Find where the given text appears and provide that cell's center as (X, Y) coordinate. 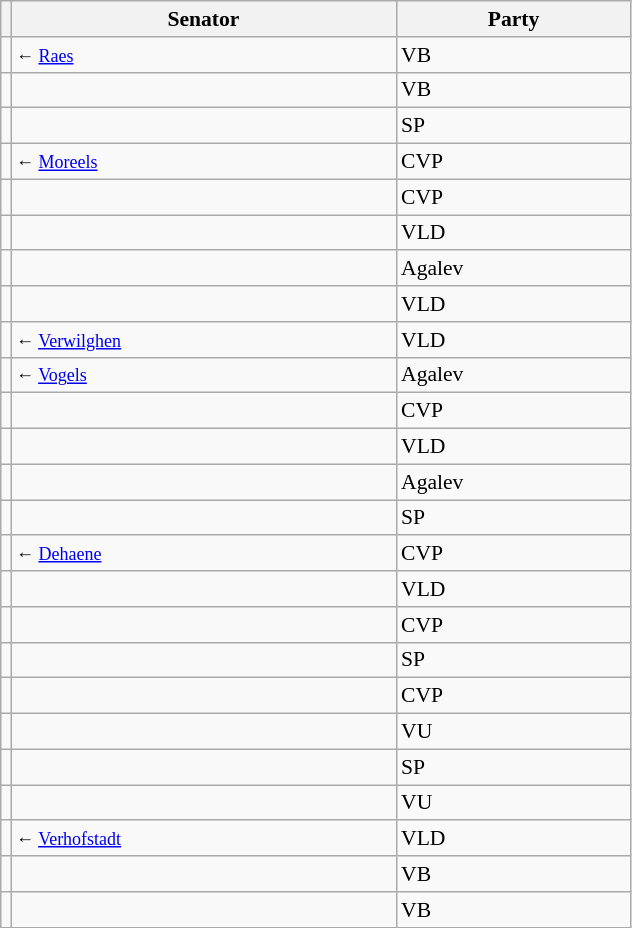
Party (514, 19)
← Vogels (204, 375)
← Raes (204, 55)
← Verhofstadt (204, 839)
← Verwilghen (204, 340)
Senator (204, 19)
← Dehaene (204, 554)
← Moreels (204, 162)
